Extract the (x, y) coordinate from the center of the cell holding the provided text.  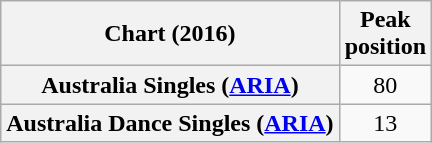
80 (385, 85)
Peakposition (385, 34)
Australia Singles (ARIA) (170, 85)
Australia Dance Singles (ARIA) (170, 123)
Chart (2016) (170, 34)
13 (385, 123)
